From the cell containing the given text, extract its center point as [X, Y] coordinate. 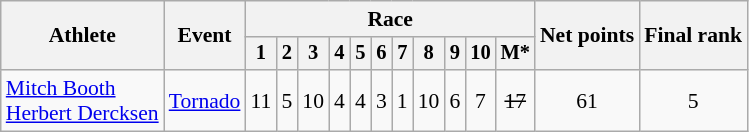
17 [516, 100]
Final rank [693, 36]
61 [587, 100]
2 [286, 54]
Event [205, 36]
Tornado [205, 100]
Net points [587, 36]
8 [429, 54]
9 [454, 54]
M* [516, 54]
Mitch BoothHerbert Dercksen [82, 100]
Race [390, 19]
Athlete [82, 36]
11 [260, 100]
